Locate the cell with the specified text and output its (x, y) center coordinate. 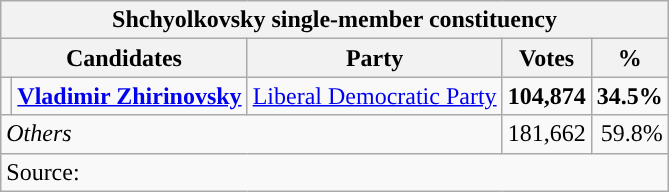
34.5% (630, 96)
Votes (546, 58)
Shchyolkovsky single-member constituency (335, 20)
Party (374, 58)
Vladimir Zhirinovsky (130, 96)
Source: (335, 172)
Candidates (124, 58)
% (630, 58)
Others (252, 134)
104,874 (546, 96)
59.8% (630, 134)
181,662 (546, 134)
Liberal Democratic Party (374, 96)
